Find where the given text appears and provide that cell's center as (X, Y) coordinate. 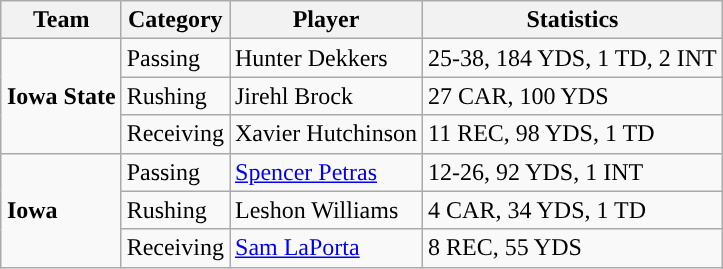
Spencer Petras (326, 172)
Iowa State (61, 96)
Sam LaPorta (326, 248)
Team (61, 20)
Player (326, 20)
Xavier Hutchinson (326, 134)
Iowa (61, 210)
Leshon Williams (326, 210)
4 CAR, 34 YDS, 1 TD (573, 210)
11 REC, 98 YDS, 1 TD (573, 134)
12-26, 92 YDS, 1 INT (573, 172)
Category (175, 20)
Statistics (573, 20)
25-38, 184 YDS, 1 TD, 2 INT (573, 58)
Jirehl Brock (326, 96)
27 CAR, 100 YDS (573, 96)
Hunter Dekkers (326, 58)
8 REC, 55 YDS (573, 248)
